Determine the (X, Y) coordinate at the center of the cell enclosing the given text.  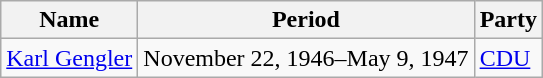
Karl Gengler (70, 58)
CDU (508, 58)
November 22, 1946–May 9, 1947 (306, 58)
Name (70, 20)
Period (306, 20)
Party (508, 20)
